Find where the given text appears and provide that cell's center as [X, Y] coordinate. 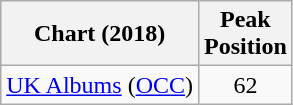
PeakPosition [246, 34]
Chart (2018) [100, 34]
UK Albums (OCC) [100, 85]
62 [246, 85]
